Output the [X, Y] coordinate of the center of the cell containing the given text.  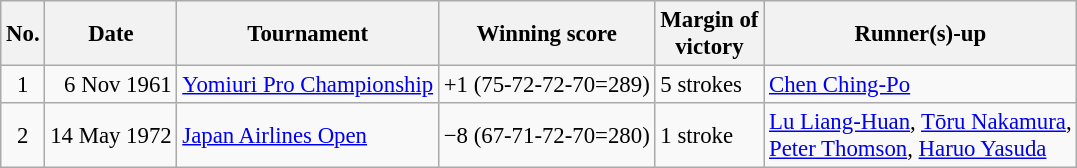
Yomiuri Pro Championship [308, 85]
Lu Liang-Huan, Tōru Nakamura, Peter Thomson, Haruo Yasuda [920, 136]
Date [111, 34]
Chen Ching-Po [920, 85]
Margin ofvictory [710, 34]
14 May 1972 [111, 136]
1 [23, 85]
Tournament [308, 34]
−8 (67-71-72-70=280) [546, 136]
1 stroke [710, 136]
6 Nov 1961 [111, 85]
+1 (75-72-72-70=289) [546, 85]
No. [23, 34]
2 [23, 136]
Runner(s)-up [920, 34]
5 strokes [710, 85]
Winning score [546, 34]
Japan Airlines Open [308, 136]
